From the cell containing the given text, extract its center point as [x, y] coordinate. 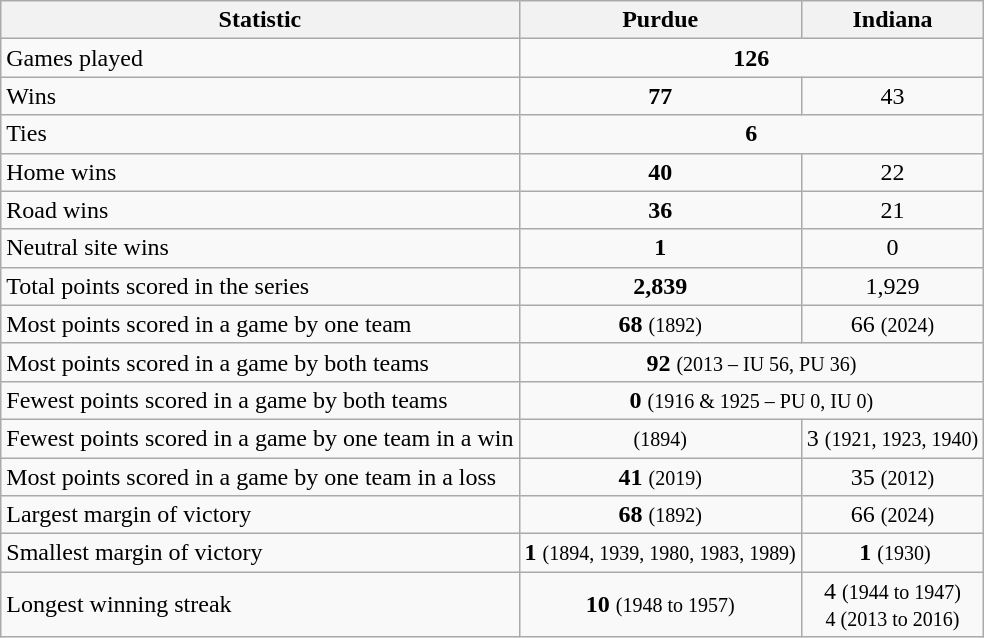
2,839 [660, 286]
126 [752, 58]
1 (1894, 1939, 1980, 1983, 1989) [660, 553]
10 (1948 to 1957) [660, 604]
Largest margin of victory [260, 515]
Most points scored in a game by one team [260, 324]
Home wins [260, 172]
Statistic [260, 20]
Games played [260, 58]
Total points scored in the series [260, 286]
92 (2013 – IU 56, PU 36) [752, 362]
40 [660, 172]
21 [892, 210]
77 [660, 96]
43 [892, 96]
4 (1944 to 1947) 4 (2013 to 2016) [892, 604]
1,929 [892, 286]
0 (1916 & 1925 – PU 0, IU 0) [752, 400]
1 [660, 248]
6 [752, 134]
Most points scored in a game by one team in a loss [260, 477]
Smallest margin of victory [260, 553]
(1894) [660, 438]
Fewest points scored in a game by one team in a win [260, 438]
Road wins [260, 210]
Wins [260, 96]
Fewest points scored in a game by both teams [260, 400]
Indiana [892, 20]
Purdue [660, 20]
1 (1930) [892, 553]
Most points scored in a game by both teams [260, 362]
Ties [260, 134]
Neutral site wins [260, 248]
3 (1921, 1923, 1940) [892, 438]
0 [892, 248]
Longest winning streak [260, 604]
35 (2012) [892, 477]
22 [892, 172]
41 (2019) [660, 477]
36 [660, 210]
